For the text-containing cell, return its midpoint in [x, y] coordinate format. 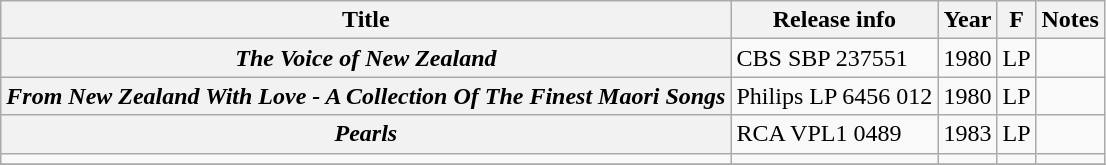
1983 [968, 134]
Pearls [366, 134]
Release info [834, 20]
From New Zealand With Love - A Collection Of The Finest Maori Songs [366, 96]
Title [366, 20]
RCA VPL1 0489 [834, 134]
F [1016, 20]
CBS SBP 237551 [834, 58]
The Voice of New Zealand [366, 58]
Notes [1070, 20]
Year [968, 20]
Philips LP 6456 012 [834, 96]
